Detect which cell encompasses the target text, then output its [X, Y] center coordinate. 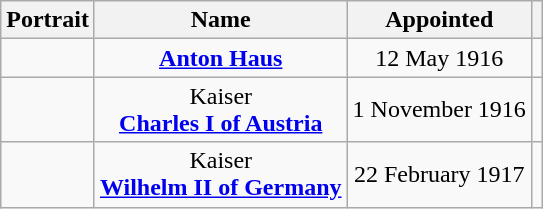
12 May 1916 [439, 58]
Anton Haus [220, 58]
1 November 1916 [439, 110]
KaiserWilhelm II of Germany [220, 174]
22 February 1917 [439, 174]
Name [220, 20]
KaiserCharles I of Austria [220, 110]
Appointed [439, 20]
Portrait [48, 20]
